Search for the cell housing the specified text and yield its (x, y) center coordinate. 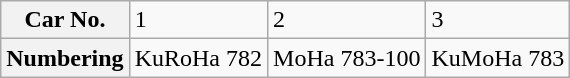
KuMoHa 783 (498, 58)
1 (198, 20)
3 (498, 20)
MoHa 783-100 (347, 58)
Numbering (65, 58)
2 (347, 20)
KuRoHa 782 (198, 58)
Car No. (65, 20)
